Identify which cell holds the provided text, then report its (x, y) central coordinate. 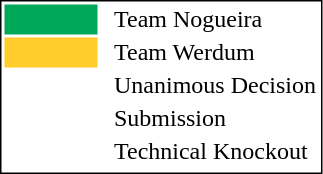
Technical Knockout (214, 151)
Team Nogueira (214, 19)
Unanimous Decision (214, 85)
Team Werdum (214, 53)
Submission (214, 119)
